Detect which cell encompasses the target text, then output its [x, y] center coordinate. 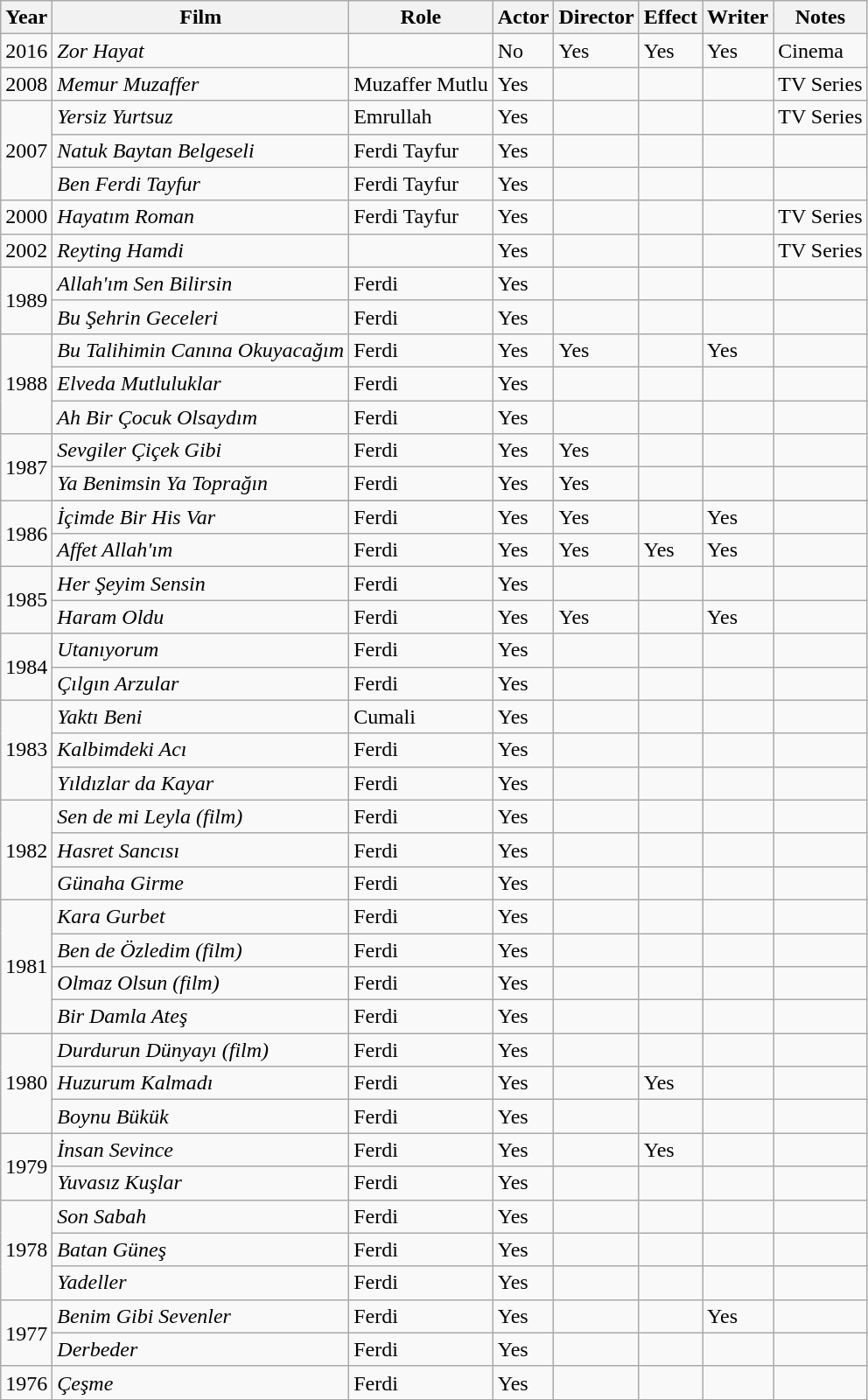
Hasret Sancısı [201, 850]
2000 [26, 217]
2002 [26, 250]
Sevgiler Çiçek Gibi [201, 451]
Cumali [422, 717]
Huzurum Kalmadı [201, 1083]
1986 [26, 534]
2007 [26, 150]
1982 [26, 850]
1985 [26, 600]
Actor [523, 17]
1979 [26, 1166]
Boynu Bükük [201, 1116]
Her Şeyim Sensin [201, 584]
Utanıyorum [201, 650]
No [523, 51]
Yaktı Beni [201, 717]
Memur Muzaffer [201, 84]
1981 [26, 966]
Haram Oldu [201, 617]
Bu Talihimin Canına Okuyacağım [201, 350]
Yıldızlar da Kayar [201, 783]
Ah Bir Çocuk Olsaydım [201, 417]
1989 [26, 300]
Olmaz Olsun (film) [201, 983]
Çeşme [201, 1382]
1978 [26, 1249]
Yersiz Yurtsuz [201, 117]
Ben Ferdi Tayfur [201, 184]
1983 [26, 750]
Bu Şehrin Geceleri [201, 317]
Writer [738, 17]
Kalbimdeki Acı [201, 750]
Cinema [821, 51]
1976 [26, 1382]
Son Sabah [201, 1216]
Hayatım Roman [201, 217]
Yadeller [201, 1283]
Effect [670, 17]
Film [201, 17]
Affet Allah'ım [201, 550]
İçimde Bir His Var [201, 517]
Role [422, 17]
Benim Gibi Sevenler [201, 1316]
Natuk Baytan Belgeseli [201, 150]
1988 [26, 383]
Zor Hayat [201, 51]
1987 [26, 467]
1984 [26, 667]
Ya Benimsin Ya Toprağın [201, 484]
Elveda Mutluluklar [201, 383]
Günaha Girme [201, 883]
Director [597, 17]
Bir Damla Ateş [201, 1017]
1977 [26, 1333]
Sen de mi Leyla (film) [201, 816]
Muzaffer Mutlu [422, 84]
Derbeder [201, 1349]
Kara Gurbet [201, 916]
1980 [26, 1083]
Reyting Hamdi [201, 250]
2016 [26, 51]
Yuvasız Kuşlar [201, 1183]
Notes [821, 17]
Year [26, 17]
Durdurun Dünyayı (film) [201, 1050]
İnsan Sevince [201, 1150]
Batan Güneş [201, 1249]
2008 [26, 84]
Allah'ım Sen Bilirsin [201, 283]
Çılgın Arzular [201, 683]
Ben de Özledim (film) [201, 949]
Emrullah [422, 117]
